From the cell containing the given text, extract its center point as (x, y) coordinate. 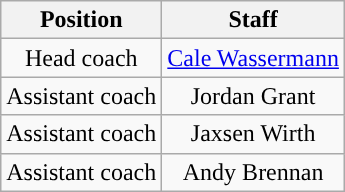
Jordan Grant (254, 96)
Position (82, 20)
Cale Wassermann (254, 58)
Head coach (82, 58)
Staff (254, 20)
Andy Brennan (254, 172)
Jaxsen Wirth (254, 134)
